Determine the [X, Y] coordinate at the center of the cell enclosing the given text.  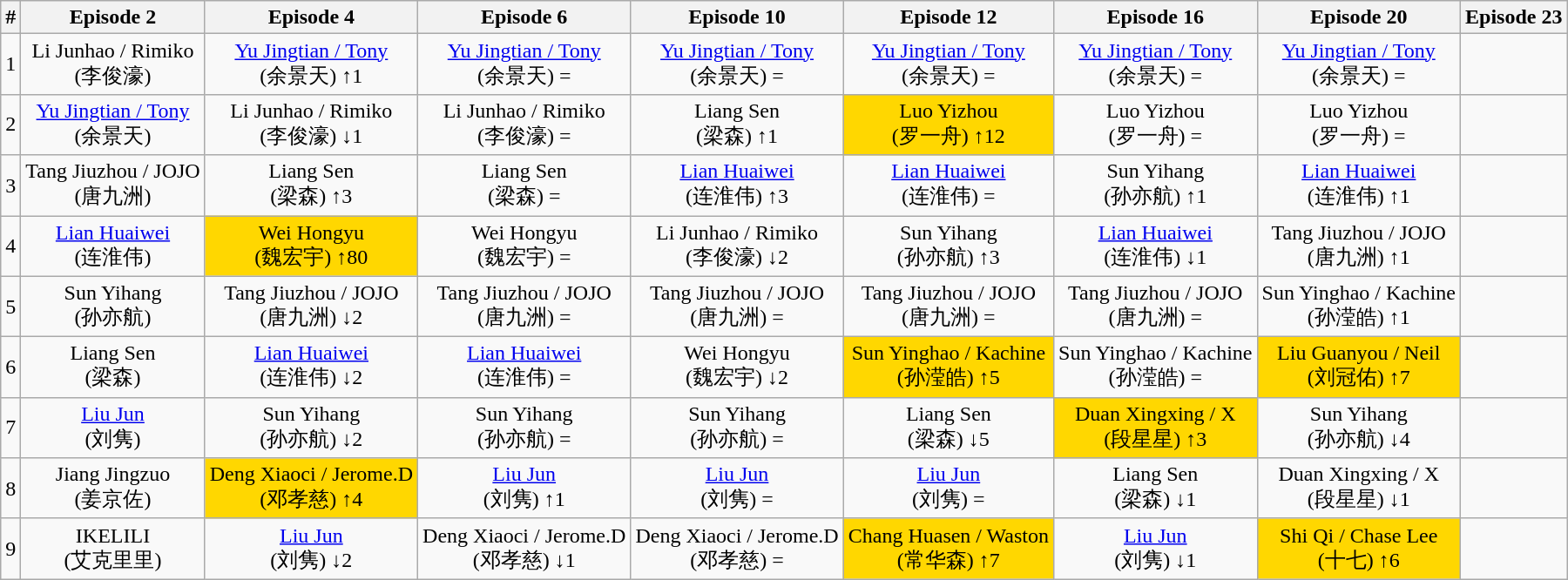
Sun Yinghao / Kachine(孙滢皓) = [1155, 368]
Li Junhao / Rimiko(李俊濠) ↓2 [737, 246]
Sun Yihang(孙亦航) ↑3 [948, 246]
Lian Huaiwei(连淮伟) [113, 246]
Episode 6 [524, 17]
3 [10, 185]
Episode 20 [1359, 17]
Tang Jiuzhou / JOJO(唐九洲) ↑1 [1359, 246]
Duan Xingxing / X(段星星) ↓1 [1359, 489]
Yu Jingtian / Tony(余景天) ↑1 [311, 64]
Episode 10 [737, 17]
Liang Sen(梁森) [113, 368]
Lian Huaiwei(连淮伟) ↑3 [737, 185]
7 [10, 428]
Wei Hongyu(魏宏宇) ↑80 [311, 246]
Sun Yihang(孙亦航) [113, 307]
Luo Yizhou(罗一舟) ↑12 [948, 125]
Lian Huaiwei(连淮伟) ↓1 [1155, 246]
Yu Jingtian / Tony(余景天) [113, 125]
6 [10, 368]
9 [10, 549]
Sun Yinghao / Kachine(孙滢皓) ↑1 [1359, 307]
8 [10, 489]
IKELILI(艾克里里) [113, 549]
Lian Huaiwei(连淮伟) ↓2 [311, 368]
Episode 12 [948, 17]
Deng Xiaoci / Jerome.D(邓孝慈) ↓1 [524, 549]
Sun Yinghao / Kachine(孙滢皓) ↑5 [948, 368]
Liu Jun(刘隽) ↓2 [311, 549]
Tang Jiuzhou / JOJO(唐九洲) ↓2 [311, 307]
Episode 2 [113, 17]
Li Junhao / Rimiko(李俊濠) [113, 64]
Li Junhao / Rimiko(李俊濠) = [524, 125]
Sun Yihang(孙亦航) ↑1 [1155, 185]
Deng Xiaoci / Jerome.D(邓孝慈) ↑4 [311, 489]
Shi Qi / Chase Lee(十七) ↑6 [1359, 549]
Liang Sen(梁森) ↓5 [948, 428]
Wei Hongyu(魏宏宇) = [524, 246]
Lian Huaiwei(连淮伟) ↑1 [1359, 185]
Episode 16 [1155, 17]
Liang Sen(梁森) ↑1 [737, 125]
Liang Sen(梁森) ↑3 [311, 185]
# [10, 17]
Liu Guanyou / Neil(刘冠佑) ↑7 [1359, 368]
2 [10, 125]
Deng Xiaoci / Jerome.D(邓孝慈) = [737, 549]
Duan Xingxing / X(段星星) ↑3 [1155, 428]
Liu Jun(刘隽) ↓1 [1155, 549]
Liang Sen(梁森) ↓1 [1155, 489]
Sun Yihang(孙亦航) ↓4 [1359, 428]
1 [10, 64]
Sun Yihang(孙亦航) ↓2 [311, 428]
4 [10, 246]
Liang Sen(梁森) = [524, 185]
5 [10, 307]
Jiang Jingzuo(姜京佐) [113, 489]
Tang Jiuzhou / JOJO(唐九洲) [113, 185]
Li Junhao / Rimiko(李俊濠) ↓1 [311, 125]
Episode 4 [311, 17]
Chang Huasen / Waston(常华森) ↑7 [948, 549]
Episode 23 [1514, 17]
Wei Hongyu(魏宏宇) ↓2 [737, 368]
Liu Jun(刘隽) [113, 428]
Liu Jun(刘隽) ↑1 [524, 489]
